From the cell containing the given text, extract its center point as (x, y) coordinate. 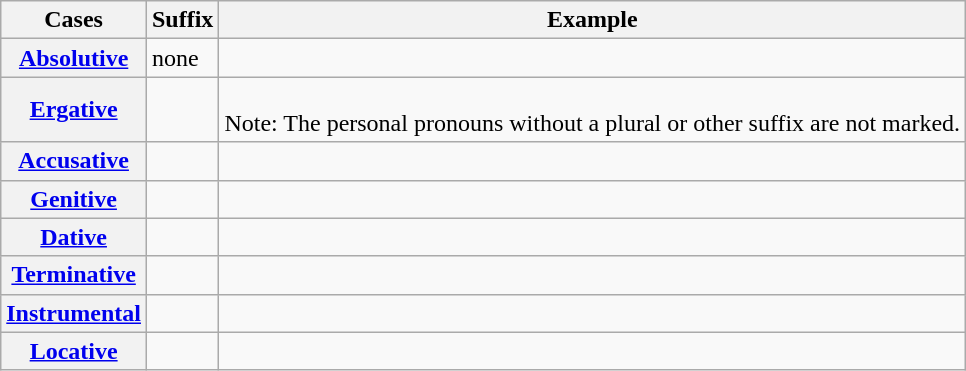
none (182, 58)
Locative (74, 351)
Note: The personal pronouns without a plural or other suffix are not marked. (592, 110)
Terminative (74, 275)
Accusative (74, 161)
Absolutive (74, 58)
Genitive (74, 199)
Cases (74, 20)
Suffix (182, 20)
Instrumental (74, 313)
Dative (74, 237)
Ergative (74, 110)
Example (592, 20)
